Identify which cell holds the provided text, then report its [X, Y] central coordinate. 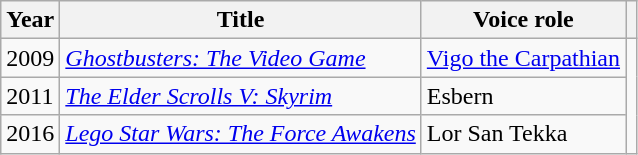
2016 [30, 134]
Voice role [523, 20]
Lor San Tekka [523, 134]
Vigo the Carpathian [523, 58]
The Elder Scrolls V: Skyrim [241, 96]
Ghostbusters: The Video Game [241, 58]
Lego Star Wars: The Force Awakens [241, 134]
2009 [30, 58]
Title [241, 20]
Year [30, 20]
Esbern [523, 96]
2011 [30, 96]
